For the text-containing cell, return its midpoint in (x, y) coordinate format. 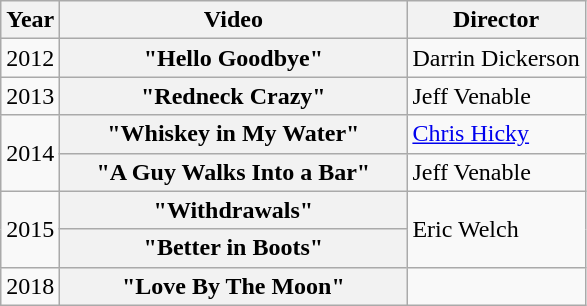
2018 (30, 286)
"Redneck Crazy" (234, 96)
Director (496, 20)
"Hello Goodbye" (234, 58)
"Love By The Moon" (234, 286)
"Better in Boots" (234, 248)
2012 (30, 58)
Video (234, 20)
"A Guy Walks Into a Bar" (234, 172)
2015 (30, 229)
2014 (30, 153)
2013 (30, 96)
Eric Welch (496, 229)
Chris Hicky (496, 134)
"Whiskey in My Water" (234, 134)
Year (30, 20)
"Withdrawals" (234, 210)
Darrin Dickerson (496, 58)
